Return the [X, Y] coordinate for the center point of the cell that contains the specified text.  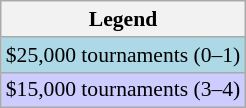
$25,000 tournaments (0–1) [124, 55]
$15,000 tournaments (3–4) [124, 90]
Legend [124, 19]
